Scan for the cell matching the given text and deliver its [X, Y] coordinate at center. 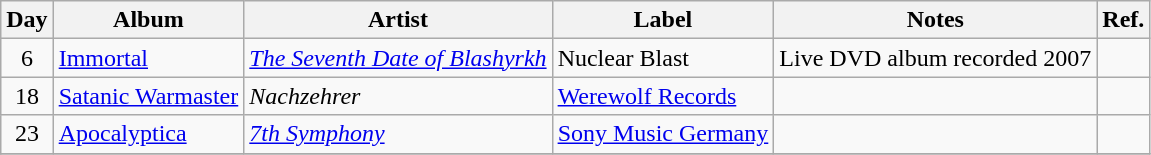
Label [663, 20]
Artist [398, 20]
7th Symphony [398, 134]
Satanic Warmaster [148, 96]
6 [27, 58]
Nachzehrer [398, 96]
Day [27, 20]
23 [27, 134]
Nuclear Blast [663, 58]
Album [148, 20]
Apocalyptica [148, 134]
The Seventh Date of Blashyrkh [398, 58]
Sony Music Germany [663, 134]
Werewolf Records [663, 96]
Notes [936, 20]
Ref. [1124, 20]
Live DVD album recorded 2007 [936, 58]
Immortal [148, 58]
18 [27, 96]
